For the text-containing cell, return its midpoint in (x, y) coordinate format. 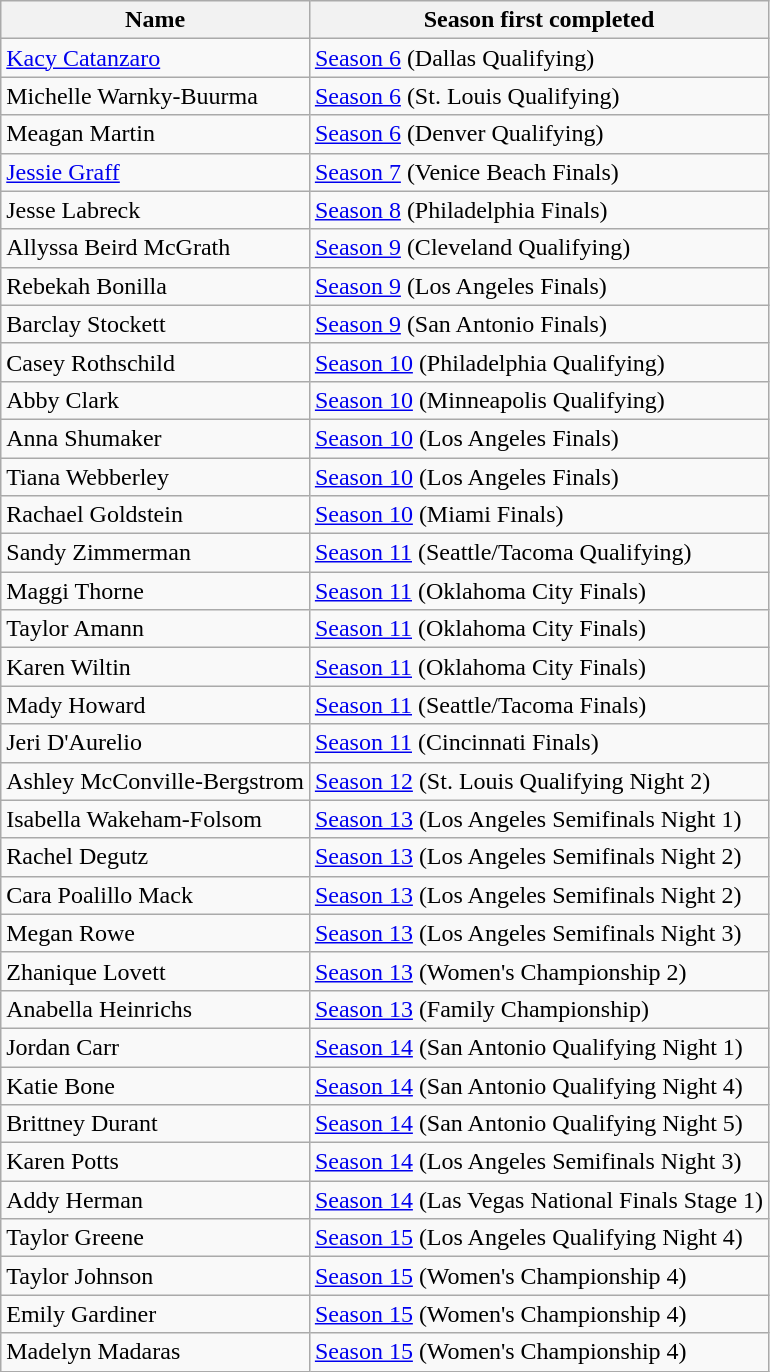
Season 7 (Venice Beach Finals) (538, 172)
Season 11 (Seattle/Tacoma Finals) (538, 705)
Season 14 (Las Vegas National Finals Stage 1) (538, 1200)
Season 10 (Miami Finals) (538, 515)
Jesse Labreck (156, 210)
Season 15 (Los Angeles Qualifying Night 4) (538, 1238)
Season 8 (Philadelphia Finals) (538, 210)
Name (156, 20)
Zhanique Lovett (156, 971)
Karen Wiltin (156, 667)
Maggi Thorne (156, 591)
Season 14 (San Antonio Qualifying Night 5) (538, 1124)
Season 14 (San Antonio Qualifying Night 4) (538, 1085)
Rachel Degutz (156, 857)
Barclay Stockett (156, 324)
Megan Rowe (156, 933)
Season first completed (538, 20)
Meagan Martin (156, 134)
Season 6 (Dallas Qualifying) (538, 58)
Season 9 (San Antonio Finals) (538, 324)
Karen Potts (156, 1162)
Season 9 (Los Angeles Finals) (538, 286)
Addy Herman (156, 1200)
Season 10 (Minneapolis Qualifying) (538, 400)
Season 6 (Denver Qualifying) (538, 134)
Tiana Webberley (156, 477)
Rebekah Bonilla (156, 286)
Jordan Carr (156, 1047)
Season 13 (Family Championship) (538, 1009)
Taylor Amann (156, 629)
Brittney Durant (156, 1124)
Kacy Catanzaro (156, 58)
Jeri D'Aurelio (156, 743)
Ashley McConville-Bergstrom (156, 781)
Season 10 (Philadelphia Qualifying) (538, 362)
Season 6 (St. Louis Qualifying) (538, 96)
Season 9 (Cleveland Qualifying) (538, 248)
Emily Gardiner (156, 1314)
Jessie Graff (156, 172)
Season 13 (Women's Championship 2) (538, 971)
Season 14 (San Antonio Qualifying Night 1) (538, 1047)
Cara Poalillo Mack (156, 895)
Isabella Wakeham-Folsom (156, 819)
Season 13 (Los Angeles Semifinals Night 1) (538, 819)
Season 14 (Los Angeles Semifinals Night 3) (538, 1162)
Season 12 (St. Louis Qualifying Night 2) (538, 781)
Abby Clark (156, 400)
Season 13 (Los Angeles Semifinals Night 3) (538, 933)
Anna Shumaker (156, 438)
Rachael Goldstein (156, 515)
Taylor Johnson (156, 1276)
Sandy Zimmerman (156, 553)
Season 11 (Seattle/Tacoma Qualifying) (538, 553)
Season 11 (Cincinnati Finals) (538, 743)
Allyssa Beird McGrath (156, 248)
Michelle Warnky-Buurma (156, 96)
Mady Howard (156, 705)
Anabella Heinrichs (156, 1009)
Madelyn Madaras (156, 1352)
Taylor Greene (156, 1238)
Katie Bone (156, 1085)
Casey Rothschild (156, 362)
